Search for the cell housing the specified text and yield its [X, Y] center coordinate. 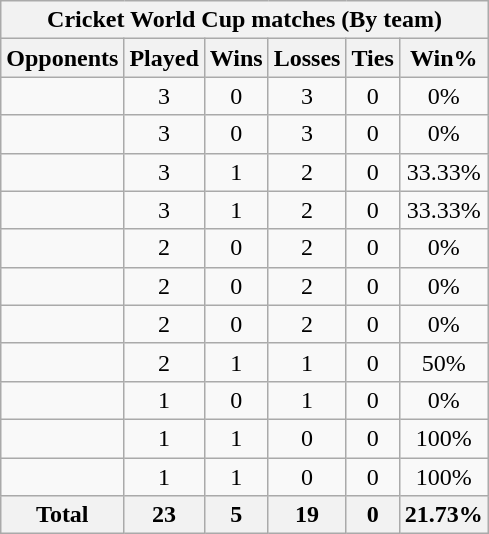
Win% [444, 58]
Losses [307, 58]
23 [164, 515]
19 [307, 515]
Wins [236, 58]
5 [236, 515]
50% [444, 362]
21.73% [444, 515]
Cricket World Cup matches (By team) [245, 20]
Played [164, 58]
Total [62, 515]
Ties [372, 58]
Opponents [62, 58]
